Scan for the cell matching the given text and deliver its [X, Y] coordinate at center. 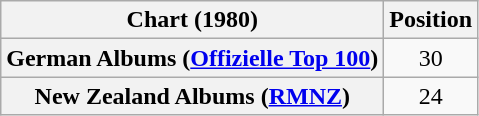
30 [431, 58]
Position [431, 20]
German Albums (Offizielle Top 100) [192, 58]
New Zealand Albums (RMNZ) [192, 96]
Chart (1980) [192, 20]
24 [431, 96]
